Return [x, y] of the center of cell containing provided text 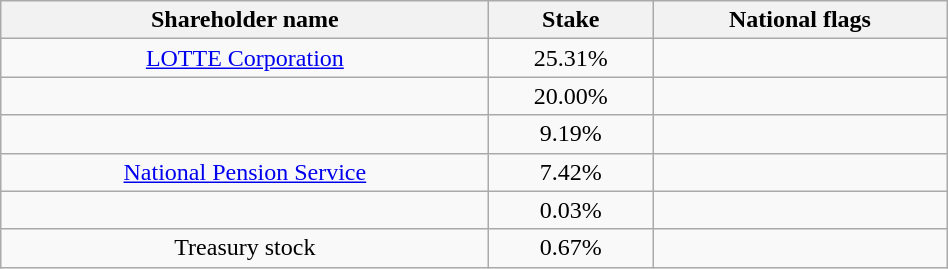
20.00% [571, 96]
0.03% [571, 210]
National Pension Service [245, 172]
LOTTE Corporation [245, 58]
Stake [571, 20]
0.67% [571, 248]
Treasury stock [245, 248]
7.42% [571, 172]
Shareholder name [245, 20]
National flags [800, 20]
9.19% [571, 134]
25.31% [571, 58]
